Return the [x, y] coordinate for the center point of the cell that contains the specified text.  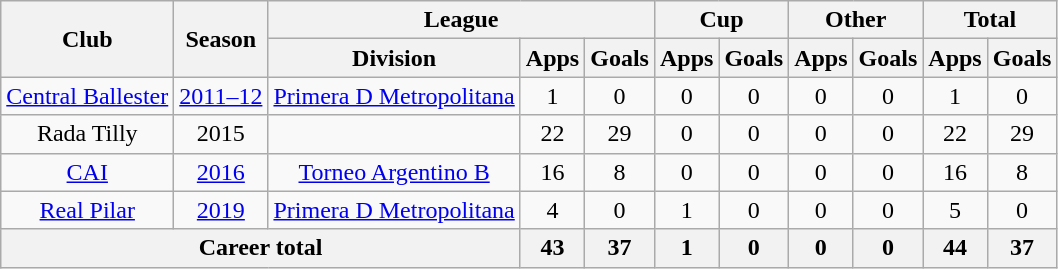
4 [552, 210]
44 [955, 248]
Cup [721, 20]
Total [990, 20]
Season [221, 39]
2019 [221, 210]
Rada Tilly [88, 134]
League [462, 20]
5 [955, 210]
Real Pilar [88, 210]
Career total [261, 248]
Central Ballester [88, 96]
Club [88, 39]
Torneo Argentino B [394, 172]
2015 [221, 134]
CAI [88, 172]
Division [394, 58]
2016 [221, 172]
2011–12 [221, 96]
Other [856, 20]
43 [552, 248]
